Capture the cell that displays the provided text and extract its [x, y] central coordinate. 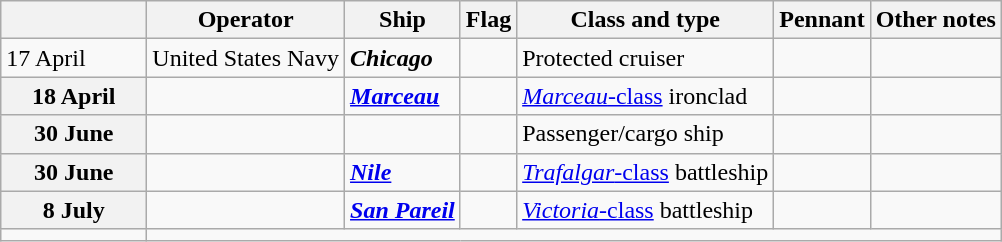
Chicago [403, 58]
San Pareil [403, 210]
Nile [403, 172]
Class and type [646, 20]
17 April [74, 58]
Marceau-class ironclad [646, 96]
Passenger/cargo ship [646, 134]
8 July [74, 210]
Operator [246, 20]
Ship [403, 20]
Pennant [822, 20]
Protected cruiser [646, 58]
18 April [74, 96]
Flag [488, 20]
United States Navy [246, 58]
Other notes [936, 20]
Marceau [403, 96]
Victoria-class battleship [646, 210]
Trafalgar-class battleship [646, 172]
